Locate the cell with the specified text and output its (x, y) center coordinate. 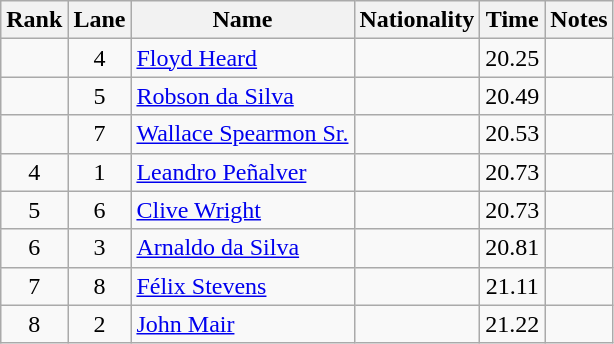
3 (100, 248)
2 (100, 324)
20.49 (512, 96)
Leandro Peñalver (242, 172)
Félix Stevens (242, 286)
Wallace Spearmon Sr. (242, 134)
20.53 (512, 134)
1 (100, 172)
Floyd Heard (242, 58)
21.11 (512, 286)
Time (512, 20)
John Mair (242, 324)
Rank (34, 20)
Notes (579, 20)
20.81 (512, 248)
Name (242, 20)
20.25 (512, 58)
Arnaldo da Silva (242, 248)
21.22 (512, 324)
Robson da Silva (242, 96)
Nationality (417, 20)
Clive Wright (242, 210)
Lane (100, 20)
